Provide the [X, Y] coordinate of the cell's center where the given text is located.  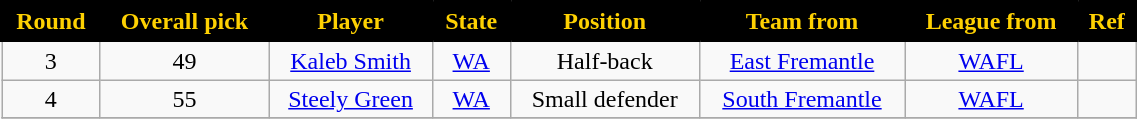
3 [52, 60]
State [471, 22]
55 [184, 99]
Round [52, 22]
4 [52, 99]
49 [184, 60]
East Fremantle [802, 60]
Steely Green [351, 99]
Overall pick [184, 22]
Ref [1108, 22]
Kaleb Smith [351, 60]
South Fremantle [802, 99]
Small defender [604, 99]
League from [992, 22]
Half-back [604, 60]
Team from [802, 22]
Player [351, 22]
Position [604, 22]
